Find where the given text appears and provide that cell's center as (x, y) coordinate. 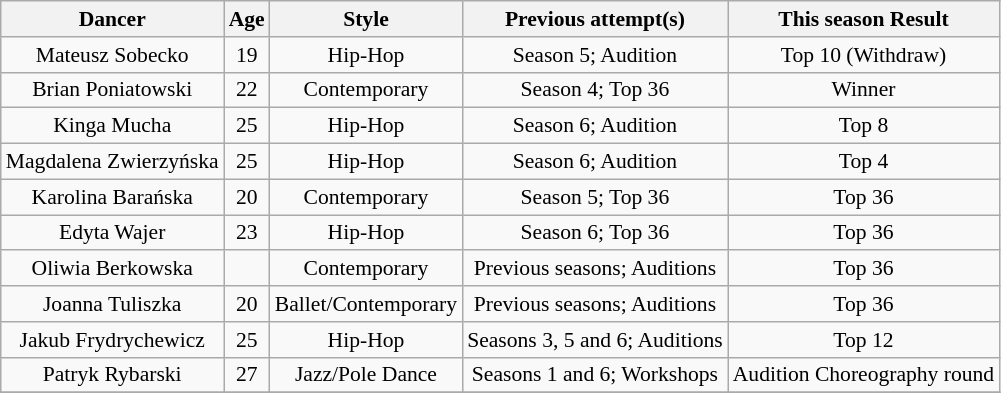
This season Result (864, 19)
Top 10 (Withdraw) (864, 55)
Top 8 (864, 126)
Age (247, 19)
27 (247, 375)
Season 5; Audition (595, 55)
Dancer (112, 19)
Winner (864, 90)
Top 12 (864, 340)
Seasons 1 and 6; Workshops (595, 375)
23 (247, 233)
Season 5; Top 36 (595, 197)
22 (247, 90)
Jakub Frydrychewicz (112, 340)
Seasons 3, 5 and 6; Auditions (595, 340)
Previous attempt(s) (595, 19)
Brian Poniatowski (112, 90)
Season 6; Top 36 (595, 233)
Top 4 (864, 162)
Karolina Barańska (112, 197)
Season 4; Top 36 (595, 90)
Joanna Tuliszka (112, 304)
Style (366, 19)
Jazz/Pole Dance (366, 375)
Patryk Rybarski (112, 375)
Audition Choreography round (864, 375)
Oliwia Berkowska (112, 269)
19 (247, 55)
Ballet/Contemporary (366, 304)
Mateusz Sobecko (112, 55)
Magdalena Zwierzyńska (112, 162)
Edyta Wajer (112, 233)
Kinga Mucha (112, 126)
